Determine the (x, y) coordinate at the center of the cell enclosing the given text.  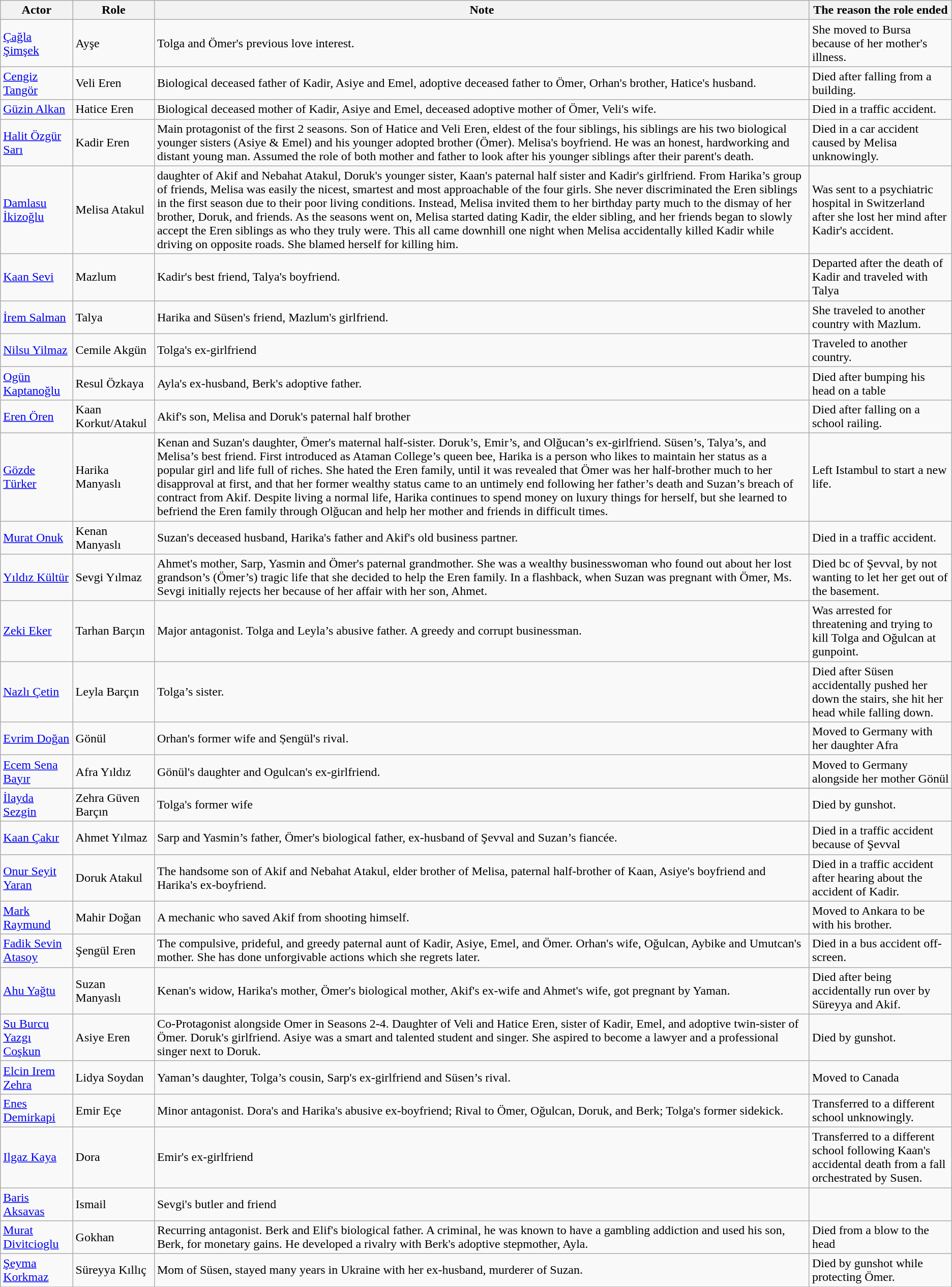
Tolga's ex-girlfriend (482, 350)
Moved to Canada (880, 1077)
Fadik Sevin Atasoy (37, 951)
Murat Divitcioglu (37, 1238)
Ecem Sena Bayır (37, 772)
Note (482, 10)
Hatice Eren (113, 109)
Elcin Irem Zehra (37, 1077)
Mom of Süsen, stayed many years in Ukraine with her ex-husband, murderer of Suzan. (482, 1270)
Melisa Atakul (113, 209)
Ahmet Yılmaz (113, 838)
Mahir Doğan (113, 917)
Died after bumping his head on a table (880, 383)
Orhan's former wife and Șengül's rival. (482, 738)
Transferred to a different school following Kaan's accidental death from a fall orchestrated by Susen. (880, 1157)
She traveled to another country with Mazlum. (880, 317)
Veli Eren (113, 83)
Died in a traffic accident after hearing about the accident of Kadir. (880, 878)
Traveled to another country. (880, 350)
Tolga and Ömer's previous love interest. (482, 43)
Died bc of Şevval, by not wanting to let her get out of the basement. (880, 578)
Died after falling from a building. (880, 83)
Süreyya Kıllıç (113, 1270)
Was arrested for threatening and trying to kill Tolga and Oğulcan at gunpoint. (880, 632)
Resul Özkaya (113, 383)
Baris Aksavas (37, 1204)
Actor (37, 10)
Asiye Eren (113, 1037)
Died from a blow to the head (880, 1238)
Eren Ören (37, 416)
Onur Seyit Yaran (37, 878)
Died in a bus accident off-screen. (880, 951)
Major antagonist. Tolga and Leyla’s abusive father. A greedy and corrupt businessman. (482, 632)
Güzin Alkan (37, 109)
A mechanic who saved Akif from shooting himself. (482, 917)
Harika Manyaslı (113, 477)
Died by gunshot while protecting Ömer. (880, 1270)
Çağla Şimşek (37, 43)
Murat Onuk (37, 537)
Moved to Ankara to be with his brother. (880, 917)
Emir Eçe (113, 1111)
Tolga’s sister. (482, 692)
Talya (113, 317)
Moved to Germany alongside her mother Gönül (880, 772)
Emir's ex-girlfriend (482, 1157)
Cemile Akgün (113, 350)
Ismail (113, 1204)
Kadir Eren (113, 142)
Ilgaz Kaya (37, 1157)
She moved to Bursa because of her mother's illness. (880, 43)
İlayda Sezgin (37, 804)
Zeki Eker (37, 632)
Harika and Süsen's friend, Mazlum's girlfriend. (482, 317)
Doruk Atakul (113, 878)
Yıldız Kültür (37, 578)
Was sent to a psychiatric hospital in Switzerland after she lost her mind after Kadir's accident. (880, 209)
Ogün Kaptanoğlu (37, 383)
Kaan Korkut/Atakul (113, 416)
Kaan Sevi (37, 277)
The handsome son of Akif and Nebahat Atakul, elder brother of Melisa, paternal half-brother of Kaan, Asiye's boyfriend and Harika's ex-boyfriend. (482, 878)
Gönül's daughter and Ogulcan's ex-girlfriend. (482, 772)
Moved to Germany with her daughter Afra (880, 738)
Died after being accidentally run over by Süreyya and Akif. (880, 991)
Sevgi's butler and friend (482, 1204)
Suzan's deceased husband, Harika's father and Akif's old business partner. (482, 537)
Role (113, 10)
Tarhan Barçın (113, 632)
Evrim Doğan (37, 738)
Lidya Soydan (113, 1077)
Sevgi Yılmaz (113, 578)
Leyla Barçın (113, 692)
Enes Demirkapi (37, 1111)
Zehra Güven Barçın (113, 804)
Died after falling on a school railing. (880, 416)
Left Istambul to start a new life. (880, 477)
Sarp and Yasmin’s father, Ömer's biological father, ex-husband of Şevval and Suzan’s fiancée. (482, 838)
Şeyma Korkmaz (37, 1270)
Ayşe (113, 43)
Suzan Manyaslı (113, 991)
Ayla's ex-husband, Berk's adoptive father. (482, 383)
Dora (113, 1157)
Su Burcu Yazgı Coşkun (37, 1037)
Kenan's widow, Harika's mother, Ömer's biological mother, Akif's ex-wife and Ahmet's wife, got pregnant by Yaman. (482, 991)
Died after Süsen accidentally pushed her down the stairs, she hit her head while falling down. (880, 692)
Halit Özgür Sarı (37, 142)
Yaman’s daughter, Tolga’s cousin, Sarp's ex-girlfriend and Süsen’s rival. (482, 1077)
Kadir's best friend, Talya's boyfriend. (482, 277)
Tolga's former wife (482, 804)
Nilsu Yilmaz (37, 350)
Kenan Manyaslı (113, 537)
Biological deceased father of Kadir, Asiye and Emel, adoptive deceased father to Ömer, Orhan's brother, Hatice's husband. (482, 83)
Gokhan (113, 1238)
Gözde Türker (37, 477)
Cengiz Tangör (37, 83)
Ahu Yağtu (37, 991)
The reason the role ended (880, 10)
İrem Salman (37, 317)
Nazlı Çetin (37, 692)
Biological deceased mother of Kadir, Asiye and Emel, deceased adoptive mother of Ömer, Veli's wife. (482, 109)
Akif's son, Melisa and Doruk's paternal half brother (482, 416)
Transferred to a different school unknowingly. (880, 1111)
Şengül Eren (113, 951)
Departed after the death of Kadir and traveled with Talya (880, 277)
Damlasu İkizoğlu (37, 209)
Died in a car accident caused by Melisa unknowingly. (880, 142)
Mazlum (113, 277)
Kaan Çakır (37, 838)
Gönül (113, 738)
Mark Raymund (37, 917)
Minor antagonist. Dora's and Harika's abusive ex-boyfriend; Rival to Ömer, Oğulcan, Doruk, and Berk; Tolga's former sidekick. (482, 1111)
Died in a traffic accident because of Şevval (880, 838)
Afra Yıldız (113, 772)
